Determine the (X, Y) coordinate at the center of the cell enclosing the given text.  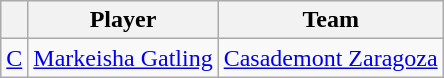
Team (330, 20)
Casademont Zaragoza (330, 58)
Markeisha Gatling (123, 58)
Player (123, 20)
C (14, 58)
